Locate the cell with the specified text and output its (X, Y) center coordinate. 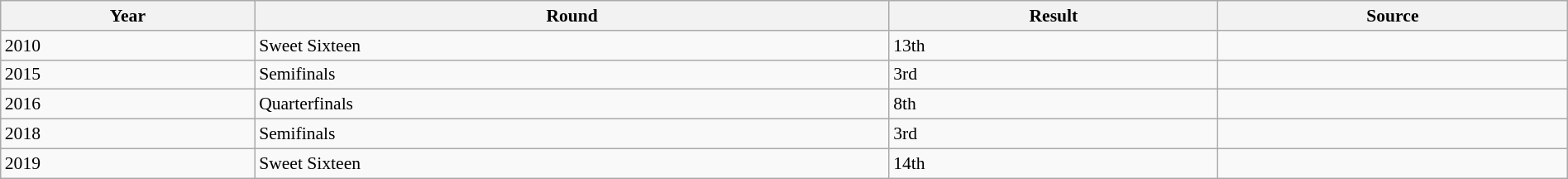
Round (572, 16)
2015 (127, 75)
2010 (127, 46)
Source (1393, 16)
2018 (127, 134)
2019 (127, 163)
2016 (127, 104)
13th (1054, 46)
Year (127, 16)
Quarterfinals (572, 104)
14th (1054, 163)
Result (1054, 16)
8th (1054, 104)
